Pinpoint the cell where the given text exists, returning its [X, Y] midpoint coordinate. 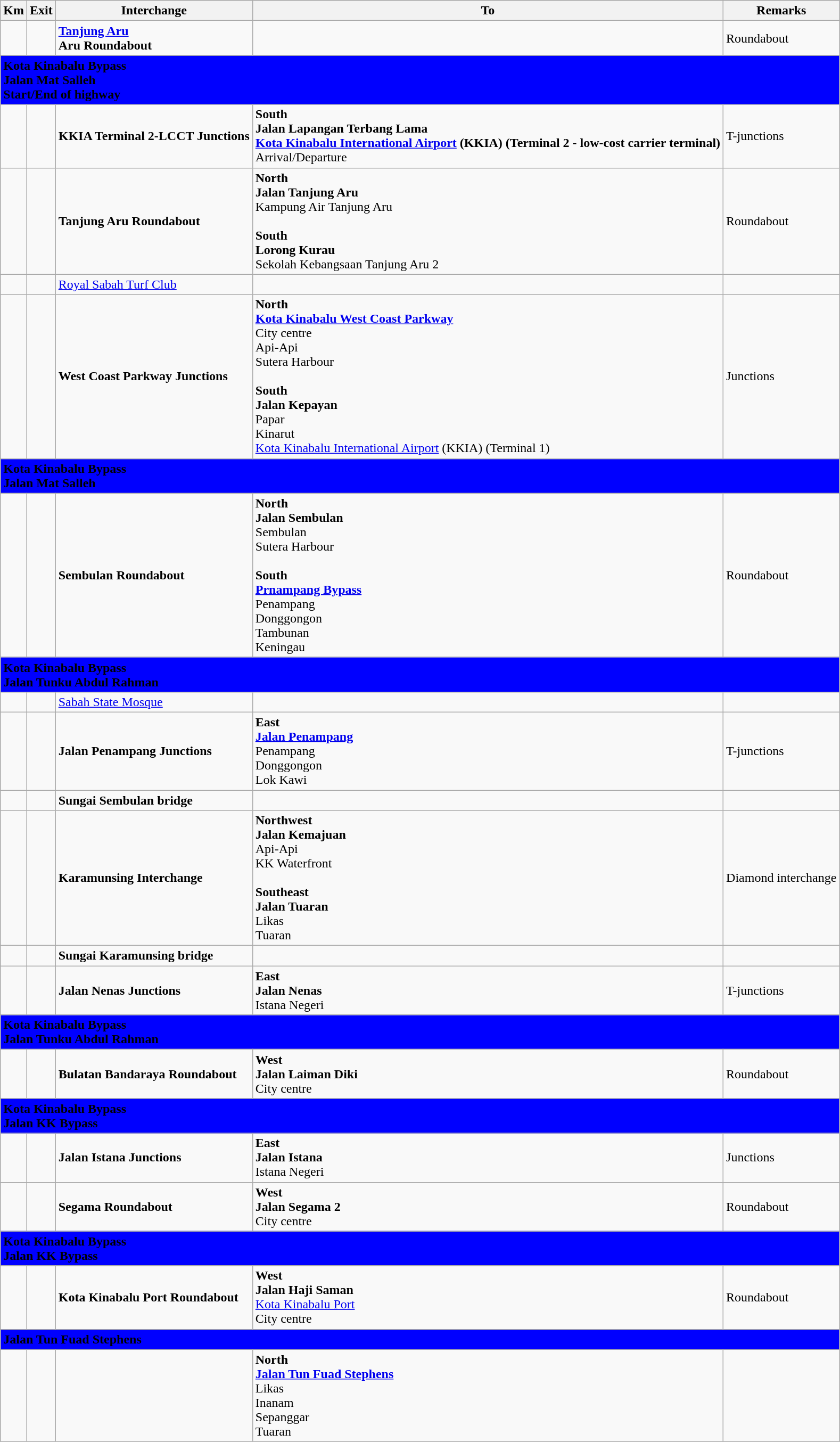
Kota Kinabalu Port Roundabout [154, 1297]
Sabah State Mosque [154, 702]
Tanjung AruAru Roundabout [154, 38]
NorthJalan Tanjung AruKampung Air Tanjung AruSouthLorong KurauSekolah Kebangsaan Tanjung Aru 2 [488, 221]
Km [14, 11]
Sungai Sembulan bridge [154, 800]
NorthwestJalan KemajuanApi-ApiKK WaterfrontSoutheastJalan TuaranLikasTuaran [488, 878]
KKIA Terminal 2-LCCT Junctions [154, 136]
Jalan Istana Junctions [154, 1158]
WestJalan Haji SamanKota Kinabalu Port City centre [488, 1297]
East Jalan PenampangPenampangDonggongonLok Kawi [488, 751]
NorthJalan SembulanSembulanSutera HarbourSouth Prnampang BypassPenampangDonggongonTambunanKeningau [488, 575]
Jalan Tun Fuad Stephens [420, 1339]
Sembulan Roundabout [154, 575]
Exit [41, 11]
Jalan Penampang Junctions [154, 751]
NorthJalan Tun Fuad StephensLikasInanamSepanggarTuaran [488, 1395]
West Coast Parkway Junctions [154, 376]
EastJalan NenasIstana Negeri [488, 990]
Kota Kinabalu BypassJalan Mat Salleh [420, 476]
Interchange [154, 11]
Royal Sabah Turf Club [154, 284]
Karamunsing Interchange [154, 878]
Diamond interchange [781, 878]
EastJalan IstanaIstana Negeri [488, 1158]
Remarks [781, 11]
WestJalan Laiman DikiCity centre [488, 1074]
Segama Roundabout [154, 1207]
Tanjung Aru Roundabout [154, 221]
Sungai Karamunsing bridge [154, 956]
Kota Kinabalu BypassJalan Mat SallehStart/End of highway [420, 80]
Jalan Nenas Junctions [154, 990]
SouthJalan Lapangan Terbang LamaKota Kinabalu International Airport (KKIA) (Terminal 2 - low-cost carrier terminal) Arrival/Departure [488, 136]
WestJalan Segama 2City centre [488, 1207]
To [488, 11]
Bulatan Bandaraya Roundabout [154, 1074]
